Return the [X, Y] coordinate for the center point of the cell that contains the specified text.  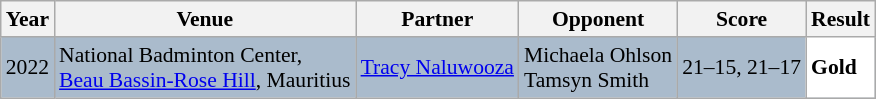
Tracy Naluwooza [438, 68]
Venue [205, 19]
2022 [28, 68]
Year [28, 19]
National Badminton Center,Beau Bassin-Rose Hill, Mauritius [205, 68]
Result [840, 19]
21–15, 21–17 [742, 68]
Partner [438, 19]
Michaela Ohlson Tamsyn Smith [598, 68]
Score [742, 19]
Gold [840, 68]
Opponent [598, 19]
